For the text-containing cell, return its midpoint in (X, Y) coordinate format. 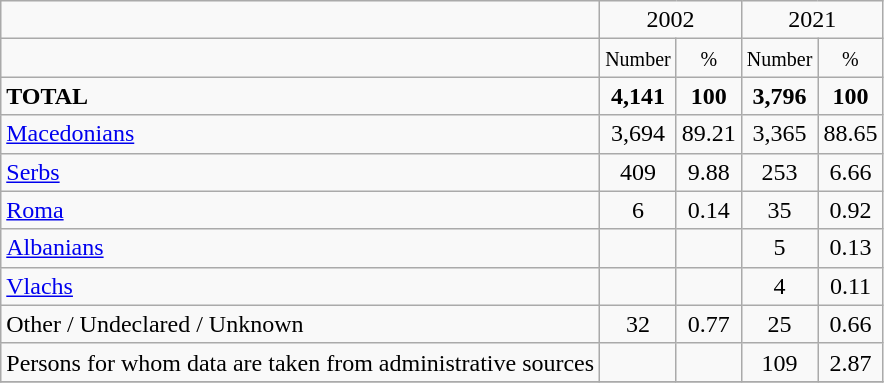
Vlachs (300, 286)
Other / Undeclared / Unknown (300, 324)
Roma (300, 210)
2021 (812, 20)
Macedonians (300, 134)
88.65 (850, 134)
25 (780, 324)
2.87 (850, 362)
6.66 (850, 172)
5 (780, 248)
89.21 (708, 134)
Serbs (300, 172)
35 (780, 210)
0.13 (850, 248)
0.66 (850, 324)
9.88 (708, 172)
0.14 (708, 210)
32 (638, 324)
3,796 (780, 96)
253 (780, 172)
4,141 (638, 96)
109 (780, 362)
0.92 (850, 210)
TOTAL (300, 96)
3,694 (638, 134)
0.77 (708, 324)
409 (638, 172)
6 (638, 210)
2002 (671, 20)
Persons for whom data are taken from administrative sources (300, 362)
Albanians (300, 248)
4 (780, 286)
0.11 (850, 286)
3,365 (780, 134)
